Pinpoint the cell where the given text exists, returning its (x, y) midpoint coordinate. 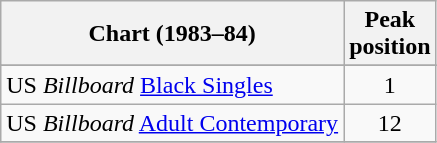
1 (390, 85)
Peakposition (390, 34)
US Billboard Adult Contemporary (172, 123)
12 (390, 123)
Chart (1983–84) (172, 34)
US Billboard Black Singles (172, 85)
